From the cell containing the given text, extract its center point as [X, Y] coordinate. 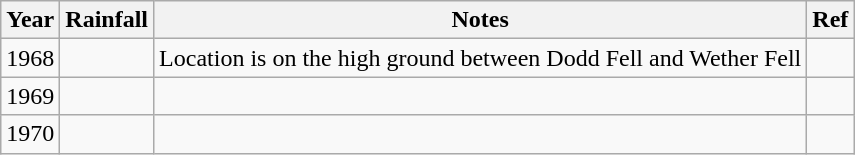
Rainfall [107, 20]
Notes [480, 20]
1970 [30, 134]
Year [30, 20]
Location is on the high ground between Dodd Fell and Wether Fell [480, 58]
Ref [830, 20]
1969 [30, 96]
1968 [30, 58]
